Extract the [x, y] coordinate from the center of the cell holding the provided text.  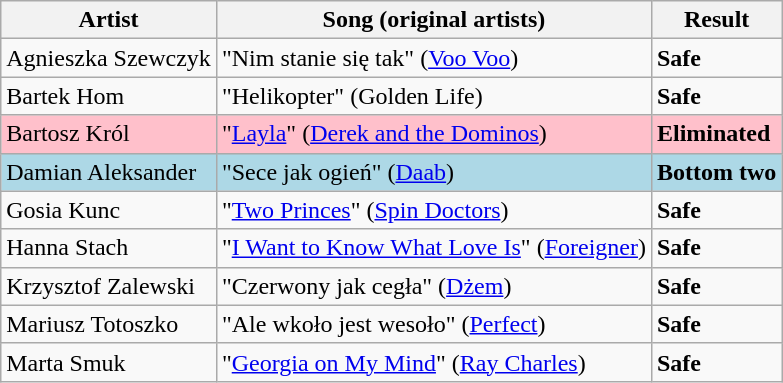
Bartosz Król [109, 134]
"Ale wkoło jest wesoło" (Perfect) [434, 324]
Mariusz Totoszko [109, 324]
"Georgia on My Mind" (Ray Charles) [434, 362]
"Two Princes" (Spin Doctors) [434, 210]
Artist [109, 20]
Song (original artists) [434, 20]
Damian Aleksander [109, 172]
Bartek Hom [109, 96]
"Nim stanie się tak" (Voo Voo) [434, 58]
"I Want to Know What Love Is" (Foreigner) [434, 248]
"Helikopter" (Golden Life) [434, 96]
Bottom two [716, 172]
Eliminated [716, 134]
Result [716, 20]
Gosia Kunc [109, 210]
Agnieszka Szewczyk [109, 58]
Hanna Stach [109, 248]
"Czerwony jak cegła" (Dżem) [434, 286]
Krzysztof Zalewski [109, 286]
"Sece jak ogień" (Daab) [434, 172]
Marta Smuk [109, 362]
"Layla" (Derek and the Dominos) [434, 134]
